Detect which cell encompasses the target text, then output its (X, Y) center coordinate. 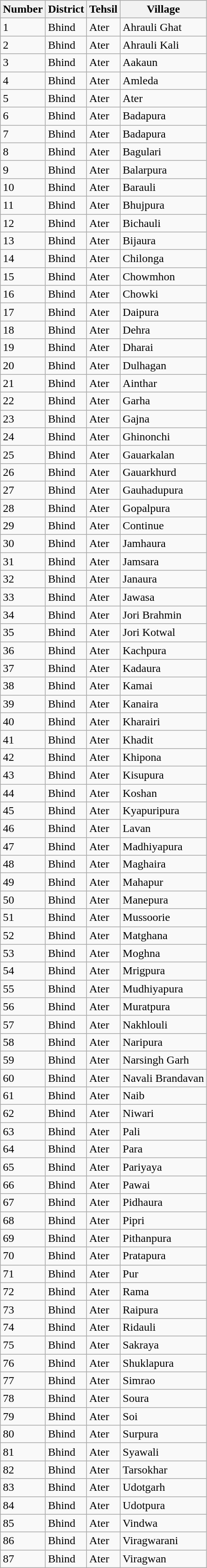
Surpura (164, 1434)
Janaura (164, 579)
Bichauli (164, 223)
Manepura (164, 900)
19 (23, 348)
Pali (164, 1131)
79 (23, 1416)
Pidhaura (164, 1203)
Udotpura (164, 1505)
37 (23, 668)
72 (23, 1291)
47 (23, 846)
86 (23, 1541)
83 (23, 1488)
Gauhadupura (164, 490)
Syawali (164, 1452)
Pawai (164, 1185)
Number (23, 9)
Bagulari (164, 152)
26 (23, 472)
Kharairi (164, 722)
Matghana (164, 935)
59 (23, 1060)
Viragwan (164, 1559)
65 (23, 1167)
Aakaun (164, 63)
12 (23, 223)
77 (23, 1381)
74 (23, 1327)
40 (23, 722)
45 (23, 811)
Pithanpura (164, 1238)
50 (23, 900)
Daipura (164, 312)
60 (23, 1078)
Raipura (164, 1309)
Soura (164, 1399)
51 (23, 918)
Mudhiyapura (164, 989)
2 (23, 45)
57 (23, 1024)
Chowki (164, 294)
11 (23, 205)
7 (23, 134)
Tarsokhar (164, 1470)
Madhiyapura (164, 846)
15 (23, 277)
39 (23, 704)
Amleda (164, 80)
Jawasa (164, 597)
Pur (164, 1274)
Maghaira (164, 864)
34 (23, 615)
73 (23, 1309)
Ghinonchi (164, 437)
16 (23, 294)
Chowmhon (164, 277)
69 (23, 1238)
44 (23, 793)
87 (23, 1559)
Viragwarani (164, 1541)
Dehra (164, 330)
Kisupura (164, 775)
Ainthar (164, 383)
63 (23, 1131)
Vindwa (164, 1523)
Bhujpura (164, 205)
31 (23, 562)
Naib (164, 1096)
58 (23, 1042)
Soi (164, 1416)
Barauli (164, 187)
18 (23, 330)
Kachpura (164, 650)
Garha (164, 401)
35 (23, 633)
Village (164, 9)
54 (23, 971)
36 (23, 650)
20 (23, 365)
52 (23, 935)
Lavan (164, 829)
48 (23, 864)
13 (23, 241)
Muratpura (164, 1006)
70 (23, 1256)
68 (23, 1220)
21 (23, 383)
24 (23, 437)
71 (23, 1274)
66 (23, 1185)
Balarpura (164, 169)
Mahapur (164, 882)
10 (23, 187)
28 (23, 508)
38 (23, 686)
Koshan (164, 793)
64 (23, 1149)
Jori Kotwal (164, 633)
Para (164, 1149)
Navali Brandavan (164, 1078)
30 (23, 544)
32 (23, 579)
Narsingh Garh (164, 1060)
Kamai (164, 686)
22 (23, 401)
Tehsil (104, 9)
61 (23, 1096)
43 (23, 775)
81 (23, 1452)
Mrigpura (164, 971)
23 (23, 419)
Pariyaya (164, 1167)
Naripura (164, 1042)
8 (23, 152)
82 (23, 1470)
53 (23, 953)
Kadaura (164, 668)
Dulhagan (164, 365)
25 (23, 454)
Sakraya (164, 1345)
67 (23, 1203)
55 (23, 989)
Gopalpura (164, 508)
Mussoorie (164, 918)
Bijaura (164, 241)
Gajna (164, 419)
75 (23, 1345)
85 (23, 1523)
Khipona (164, 757)
49 (23, 882)
17 (23, 312)
76 (23, 1363)
Ridauli (164, 1327)
Pipri (164, 1220)
Niwari (164, 1114)
Pratapura (164, 1256)
29 (23, 526)
9 (23, 169)
41 (23, 739)
District (66, 9)
84 (23, 1505)
1 (23, 27)
14 (23, 259)
80 (23, 1434)
42 (23, 757)
3 (23, 63)
Udotgarh (164, 1488)
33 (23, 597)
Continue (164, 526)
Jori Brahmin (164, 615)
46 (23, 829)
Khadit (164, 739)
56 (23, 1006)
Chilonga (164, 259)
27 (23, 490)
Shuklapura (164, 1363)
4 (23, 80)
Dharai (164, 348)
Jamsara (164, 562)
Ahrauli Ghat (164, 27)
62 (23, 1114)
Jamhaura (164, 544)
Moghna (164, 953)
Rama (164, 1291)
Kanaira (164, 704)
78 (23, 1399)
Ahrauli Kali (164, 45)
6 (23, 116)
Simrao (164, 1381)
Kyapuripura (164, 811)
Gauarkalan (164, 454)
Nakhlouli (164, 1024)
5 (23, 98)
Gauarkhurd (164, 472)
